From the cell containing the given text, extract its center point as [X, Y] coordinate. 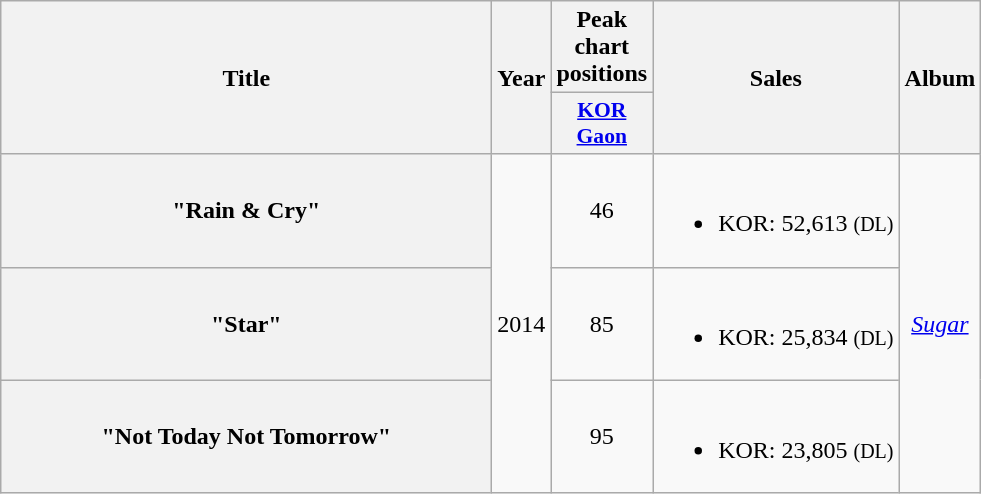
KOR: 25,834 (DL) [776, 324]
2014 [522, 324]
46 [602, 210]
KORGaon [602, 124]
KOR: 23,805 (DL) [776, 436]
"Star" [246, 324]
Peak chart positions [602, 47]
Year [522, 78]
Sales [776, 78]
Sugar [940, 324]
KOR: 52,613 (DL) [776, 210]
Title [246, 78]
95 [602, 436]
Album [940, 78]
"Not Today Not Tomorrow" [246, 436]
85 [602, 324]
"Rain & Cry" [246, 210]
